Extract the [X, Y] coordinate from the center of the cell holding the provided text.  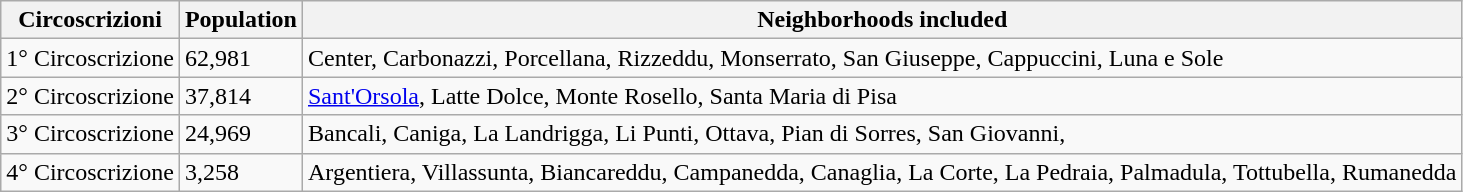
Neighborhoods included [882, 20]
Bancali, Caniga, La Landrigga, Li Punti, Ottava, Pian di Sorres, San Giovanni, [882, 134]
2° Circoscrizione [90, 96]
Argentiera, Villassunta, Biancareddu, Campanedda, Canaglia, La Corte, La Pedraia, Palmadula, Tottubella, Rumanedda [882, 172]
Sant'Orsola, Latte Dolce, Monte Rosello, Santa Maria di Pisa [882, 96]
37,814 [240, 96]
3,258 [240, 172]
Population [240, 20]
Circoscrizioni [90, 20]
Center, Carbonazzi, Porcellana, Rizzeddu, Monserrato, San Giuseppe, Cappuccini, Luna e Sole [882, 58]
4° Circoscrizione [90, 172]
62,981 [240, 58]
1° Circoscrizione [90, 58]
24,969 [240, 134]
3° Circoscrizione [90, 134]
